Return [x, y] of the center of cell containing provided text 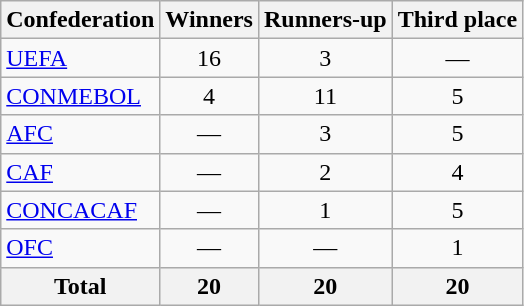
UEFA [80, 58]
16 [210, 58]
CONCACAF [80, 210]
2 [325, 172]
11 [325, 96]
OFC [80, 248]
Runners-up [325, 20]
Third place [457, 20]
Total [80, 286]
Confederation [80, 20]
CAF [80, 172]
Winners [210, 20]
CONMEBOL [80, 96]
AFC [80, 134]
